From the cell containing the given text, extract its center point as (x, y) coordinate. 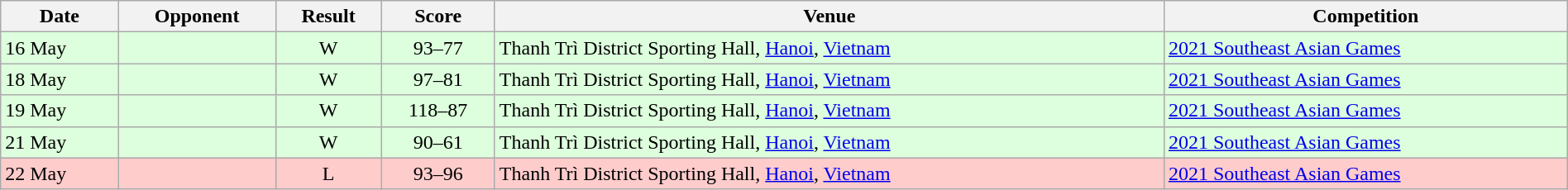
16 May (60, 48)
21 May (60, 142)
97–81 (438, 79)
93–77 (438, 48)
118–87 (438, 111)
Result (328, 17)
90–61 (438, 142)
Competition (1365, 17)
18 May (60, 79)
Venue (829, 17)
Date (60, 17)
19 May (60, 111)
Score (438, 17)
Opponent (197, 17)
93–96 (438, 173)
L (328, 173)
22 May (60, 173)
